Search for the cell housing the specified text and yield its (X, Y) center coordinate. 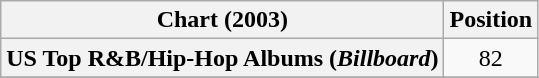
US Top R&B/Hip-Hop Albums (Billboard) (222, 58)
82 (491, 58)
Position (491, 20)
Chart (2003) (222, 20)
